Provide the (X, Y) coordinate of the cell's center where the given text is located.  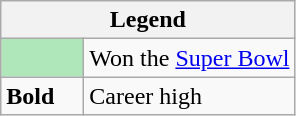
Legend (148, 20)
Bold (42, 96)
Won the Super Bowl (190, 58)
Career high (190, 96)
